Find where the given text appears and provide that cell's center as [X, Y] coordinate. 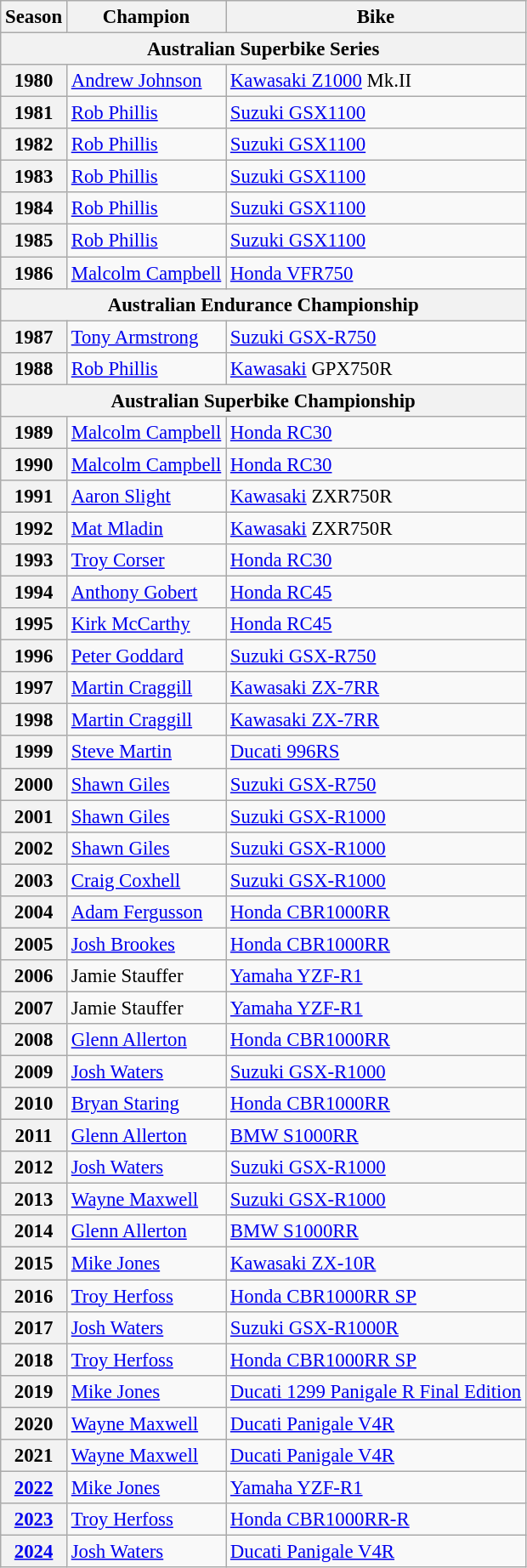
1982 [34, 145]
Season [34, 17]
Australian Superbike Championship [263, 401]
2021 [34, 1456]
2001 [34, 816]
Bryan Staring [146, 1104]
Ducati 1299 Panigale R Final Edition [376, 1391]
Australian Endurance Championship [263, 304]
2022 [34, 1487]
Kirk McCarthy [146, 624]
Anthony Gobert [146, 593]
Ducati 996RS [376, 753]
1997 [34, 688]
2015 [34, 1264]
1998 [34, 720]
Steve Martin [146, 753]
2009 [34, 1072]
2004 [34, 912]
1985 [34, 241]
Australian Superbike Series [263, 49]
1987 [34, 337]
2003 [34, 880]
Mat Mladin [146, 528]
2010 [34, 1104]
2014 [34, 1232]
1988 [34, 368]
Honda VFR750 [376, 273]
Bike [376, 17]
2012 [34, 1167]
1996 [34, 656]
Josh Brookes [146, 944]
Honda CBR1000RR-R [376, 1520]
Andrew Johnson [146, 81]
2005 [34, 944]
Champion [146, 17]
1994 [34, 593]
1992 [34, 528]
2016 [34, 1296]
2008 [34, 1040]
2019 [34, 1391]
1995 [34, 624]
2024 [34, 1551]
2002 [34, 848]
1990 [34, 464]
1991 [34, 497]
2000 [34, 784]
1981 [34, 113]
2017 [34, 1327]
Troy Corser [146, 560]
Suzuki GSX-R1000R [376, 1327]
Kawasaki GPX750R [376, 368]
2007 [34, 1008]
Peter Goddard [146, 656]
Tony Armstrong [146, 337]
1999 [34, 753]
1989 [34, 433]
2006 [34, 976]
2023 [34, 1520]
1984 [34, 208]
2011 [34, 1136]
Kawasaki Z1000 Mk.II [376, 81]
1986 [34, 273]
Craig Coxhell [146, 880]
2013 [34, 1200]
Adam Fergusson [146, 912]
2018 [34, 1360]
Kawasaki ZX-10R [376, 1264]
1993 [34, 560]
2020 [34, 1423]
Aaron Slight [146, 497]
1980 [34, 81]
1983 [34, 177]
